Capture the cell that displays the provided text and extract its (x, y) central coordinate. 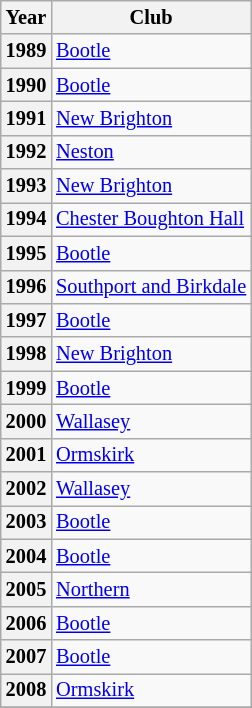
1997 (26, 320)
1991 (26, 118)
Year (26, 17)
Neston (151, 152)
1989 (26, 51)
1999 (26, 388)
1995 (26, 253)
2002 (26, 489)
Chester Boughton Hall (151, 219)
1993 (26, 186)
1990 (26, 85)
2005 (26, 589)
2001 (26, 455)
2004 (26, 556)
2007 (26, 657)
Northern (151, 589)
1994 (26, 219)
2003 (26, 522)
1992 (26, 152)
Club (151, 17)
2000 (26, 421)
2006 (26, 623)
1996 (26, 287)
Southport and Birkdale (151, 287)
2008 (26, 690)
1998 (26, 354)
